Return (X, Y) of the center of cell containing provided text 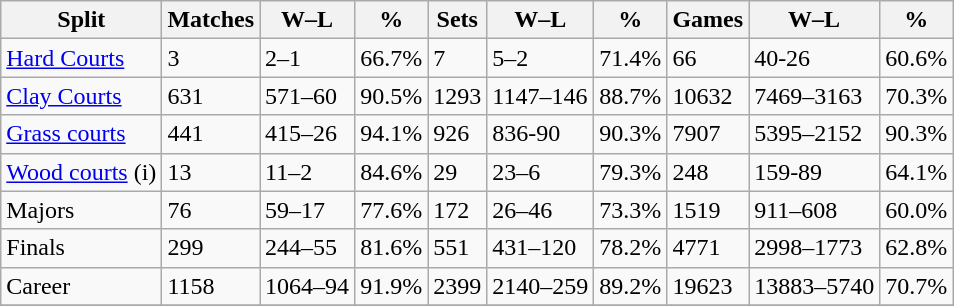
Wood courts (i) (82, 172)
244–55 (308, 248)
Career (82, 286)
76 (211, 210)
79.3% (630, 172)
40-26 (814, 58)
66 (708, 58)
2–1 (308, 58)
7 (458, 58)
5–2 (540, 58)
77.6% (392, 210)
Clay Courts (82, 96)
1147–146 (540, 96)
2140–259 (540, 286)
1293 (458, 96)
1158 (211, 286)
29 (458, 172)
431–120 (540, 248)
64.1% (916, 172)
2998–1773 (814, 248)
631 (211, 96)
Matches (211, 20)
Split (82, 20)
551 (458, 248)
89.2% (630, 286)
94.1% (392, 134)
441 (211, 134)
88.7% (630, 96)
84.6% (392, 172)
78.2% (630, 248)
5395–2152 (814, 134)
70.7% (916, 286)
13 (211, 172)
571–60 (308, 96)
59–17 (308, 210)
Finals (82, 248)
Games (708, 20)
Majors (82, 210)
11–2 (308, 172)
66.7% (392, 58)
911–608 (814, 210)
159-89 (814, 172)
Hard Courts (82, 58)
926 (458, 134)
26–46 (540, 210)
836-90 (540, 134)
60.0% (916, 210)
81.6% (392, 248)
248 (708, 172)
4771 (708, 248)
23–6 (540, 172)
172 (458, 210)
70.3% (916, 96)
1064–94 (308, 286)
71.4% (630, 58)
60.6% (916, 58)
10632 (708, 96)
90.5% (392, 96)
1519 (708, 210)
415–26 (308, 134)
Sets (458, 20)
299 (211, 248)
7907 (708, 134)
19623 (708, 286)
Grass courts (82, 134)
73.3% (630, 210)
7469–3163 (814, 96)
2399 (458, 286)
91.9% (392, 286)
62.8% (916, 248)
3 (211, 58)
13883–5740 (814, 286)
